Capture the cell that displays the provided text and extract its (X, Y) central coordinate. 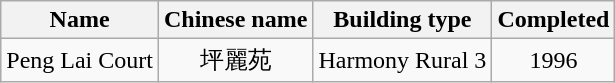
坪麗苑 (235, 60)
Completed (554, 20)
Peng Lai Court (80, 60)
Harmony Rural 3 (402, 60)
Building type (402, 20)
Name (80, 20)
1996 (554, 60)
Chinese name (235, 20)
